For the text-containing cell, return its midpoint in [X, Y] coordinate format. 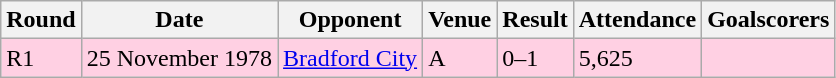
25 November 1978 [179, 58]
Attendance [637, 20]
Round [41, 20]
Goalscorers [768, 20]
5,625 [637, 58]
Opponent [350, 20]
0–1 [535, 58]
A [460, 58]
Date [179, 20]
R1 [41, 58]
Venue [460, 20]
Result [535, 20]
Bradford City [350, 58]
